For the text-containing cell, return its midpoint in (x, y) coordinate format. 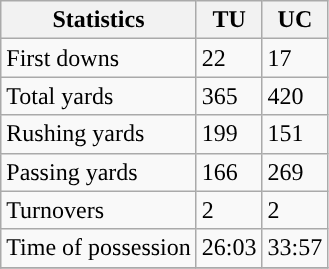
First downs (99, 58)
UC (295, 20)
269 (295, 172)
Time of possession (99, 248)
166 (229, 172)
Turnovers (99, 210)
26:03 (229, 248)
Statistics (99, 20)
Total yards (99, 96)
Rushing yards (99, 134)
22 (229, 58)
Passing yards (99, 172)
TU (229, 20)
17 (295, 58)
365 (229, 96)
199 (229, 134)
33:57 (295, 248)
420 (295, 96)
151 (295, 134)
